Find where the given text appears and provide that cell's center as [X, Y] coordinate. 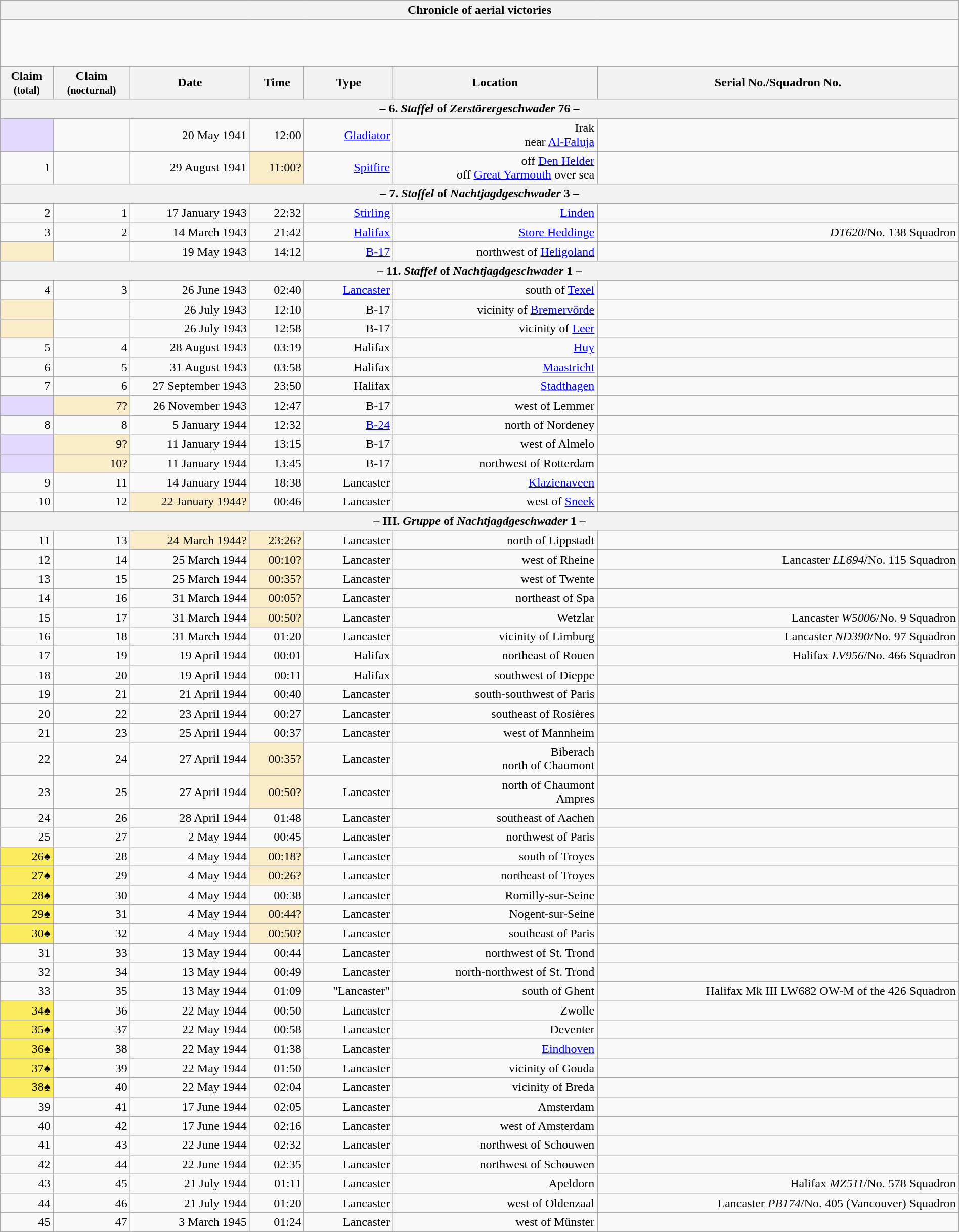
00:11 [277, 675]
Klazienaveen [495, 482]
22 January 1944? [190, 502]
14:12 [277, 251]
26 June 1943 [190, 290]
28♠ [27, 895]
26 November 1943 [190, 406]
28 August 1943 [190, 348]
Maastricht [495, 367]
2 May 1944 [190, 837]
northwest of Heligoland [495, 251]
Apeldorn [495, 1183]
south of Troyes [495, 856]
west of Twente [495, 579]
Linden [495, 213]
Halifax Mk III LW682 OW-M of the 426 Squadron [778, 991]
Deventer [495, 1030]
west of Münster [495, 1222]
01:11 [277, 1183]
37♠ [27, 1068]
19 May 1943 [190, 251]
01:09 [277, 991]
27♠ [27, 875]
00:44 [277, 952]
Romilly-sur-Seine [495, 895]
off Den Helderoff Great Yarmouth over sea [495, 168]
southeast of Paris [495, 933]
00:38 [277, 895]
03:58 [277, 367]
Gladiator [348, 135]
00:37 [277, 733]
30 [92, 895]
00:49 [277, 972]
Lancaster PB174/No. 405 (Vancouver) Squadron [778, 1203]
west of Mannheim [495, 733]
west of Oldenzaal [495, 1203]
24 March 1944? [190, 540]
Halifax MZ511/No. 578 Squadron [778, 1183]
21 April 1944 [190, 694]
02:40 [277, 290]
28 April 1944 [190, 818]
west of Sneek [495, 502]
southwest of Dieppe [495, 675]
Lancaster LL694/No. 115 Squadron [778, 559]
00:40 [277, 694]
vicinity of Leer [495, 329]
02:05 [277, 1107]
Biberachnorth of Chaumont [495, 759]
02:16 [277, 1126]
Lancaster W5006/No. 9 Squadron [778, 618]
23:26? [277, 540]
9 [27, 482]
– 11. Staffel of Nachtjagdgeschwader 1 – [479, 271]
Time [277, 83]
Type [348, 83]
46 [92, 1203]
northeast of Spa [495, 598]
northwest of Paris [495, 837]
north of Nordeney [495, 425]
Date [190, 83]
01:24 [277, 1222]
25 April 1944 [190, 733]
– 7. Staffel of Nachtjagdgeschwader 3 – [479, 194]
Amsterdam [495, 1107]
17 January 1943 [190, 213]
31 August 1943 [190, 367]
Stirling [348, 213]
northwest of St. Trond [495, 952]
southeast of Aachen [495, 818]
00:46 [277, 502]
00:27 [277, 714]
Nogent-sur-Seine [495, 914]
00:45 [277, 837]
south of Texel [495, 290]
35♠ [27, 1030]
10? [92, 463]
west of Lemmer [495, 406]
00:50 [277, 1010]
12:00 [277, 135]
29 [92, 875]
21:42 [277, 232]
"Lancaster" [348, 991]
26♠ [27, 856]
02:32 [277, 1145]
00:26? [277, 875]
36 [92, 1010]
north of Lippstadt [495, 540]
Claim(total) [27, 83]
west of Amsterdam [495, 1126]
26 [92, 818]
northeast of Troyes [495, 875]
11:00? [277, 168]
00:10? [277, 559]
DT620/No. 138 Squadron [778, 232]
B-24 [348, 425]
Halifax LV956/No. 466 Squadron [778, 656]
01:50 [277, 1068]
02:04 [277, 1087]
01:38 [277, 1049]
northwest of Rotterdam [495, 463]
northeast of Rouen [495, 656]
23 April 1944 [190, 714]
west of Almelo [495, 444]
north-northwest of St. Trond [495, 972]
9? [92, 444]
Lancaster ND390/No. 97 Squadron [778, 637]
southeast of Rosières [495, 714]
west of Rheine [495, 559]
34 [92, 972]
36♠ [27, 1049]
35 [92, 991]
12:47 [277, 406]
Zwolle [495, 1010]
7 [27, 386]
20 May 1941 [190, 135]
27 [92, 837]
Iraknear Al-Faluja [495, 135]
13:45 [277, 463]
13:15 [277, 444]
22:32 [277, 213]
29 August 1941 [190, 168]
Stadthagen [495, 386]
23:50 [277, 386]
Store Heddinge [495, 232]
– III. Gruppe of Nachtjagdgeschwader 1 – [479, 521]
00:01 [277, 656]
Wetzlar [495, 618]
14 January 1944 [190, 482]
18:38 [277, 482]
Claim(nocturnal) [92, 83]
00:58 [277, 1030]
02:35 [277, 1164]
– 6. Staffel of Zerstörergeschwader 76 – [479, 109]
38♠ [27, 1087]
south-southwest of Paris [495, 694]
29♠ [27, 914]
south of Ghent [495, 991]
00:18? [277, 856]
12:32 [277, 425]
37 [92, 1030]
vicinity of Gouda [495, 1068]
Eindhoven [495, 1049]
north of ChaumontAmpres [495, 792]
00:05? [277, 598]
47 [92, 1222]
vicinity of Bremervörde [495, 309]
14 March 1943 [190, 232]
Serial No./Squadron No. [778, 83]
5 January 1944 [190, 425]
30♠ [27, 933]
vicinity of Limburg [495, 637]
10 [27, 502]
03:19 [277, 348]
12:10 [277, 309]
7? [92, 406]
Huy [495, 348]
3 March 1945 [190, 1222]
28 [92, 856]
38 [92, 1049]
Spitfire [348, 168]
00:44? [277, 914]
vicinity of Breda [495, 1087]
27 September 1943 [190, 386]
01:48 [277, 818]
12:58 [277, 329]
Location [495, 83]
34♠ [27, 1010]
Chronicle of aerial victories [479, 10]
